Return (x, y) of the center of cell containing provided text 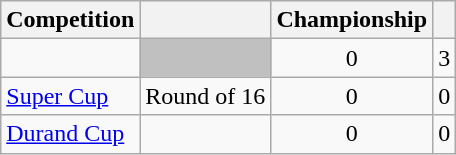
Super Cup (70, 96)
Championship (352, 20)
Durand Cup (70, 134)
3 (444, 58)
Competition (70, 20)
Round of 16 (206, 96)
